Identify which cell holds the provided text, then report its [X, Y] central coordinate. 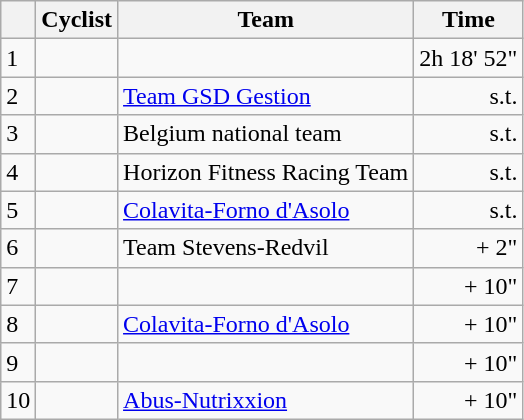
Cyclist [77, 20]
4 [18, 172]
3 [18, 134]
Team [266, 20]
8 [18, 324]
Horizon Fitness Racing Team [266, 172]
1 [18, 58]
Team Stevens-Redvil [266, 248]
Abus-Nutrixxion [266, 400]
6 [18, 248]
2h 18' 52" [468, 58]
+ 2" [468, 248]
5 [18, 210]
Time [468, 20]
7 [18, 286]
9 [18, 362]
10 [18, 400]
Team GSD Gestion [266, 96]
Belgium national team [266, 134]
2 [18, 96]
